Output the [x, y] coordinate of the center of the cell containing the given text.  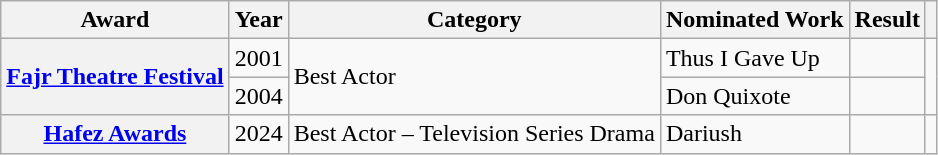
2024 [258, 134]
Award [115, 20]
Best Actor – Television Series Drama [474, 134]
Hafez Awards [115, 134]
Result [887, 20]
Category [474, 20]
Fajr Theatre Festival [115, 77]
Don Quixote [754, 96]
Nominated Work [754, 20]
Year [258, 20]
2004 [258, 96]
Dariush [754, 134]
2001 [258, 58]
Best Actor [474, 77]
Thus I Gave Up [754, 58]
